For the text-containing cell, return its midpoint in [x, y] coordinate format. 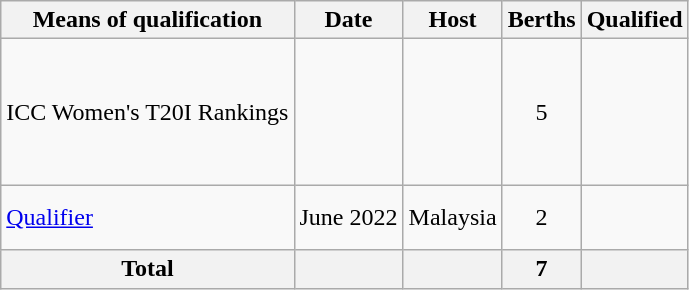
5 [542, 112]
Berths [542, 20]
Malaysia [452, 218]
ICC Women's T20I Rankings [148, 112]
7 [542, 269]
Total [148, 269]
Date [348, 20]
Means of qualification [148, 20]
June 2022 [348, 218]
Host [452, 20]
Qualified [634, 20]
Qualifier [148, 218]
2 [542, 218]
